Return the [x, y] coordinate for the center point of the cell that contains the specified text.  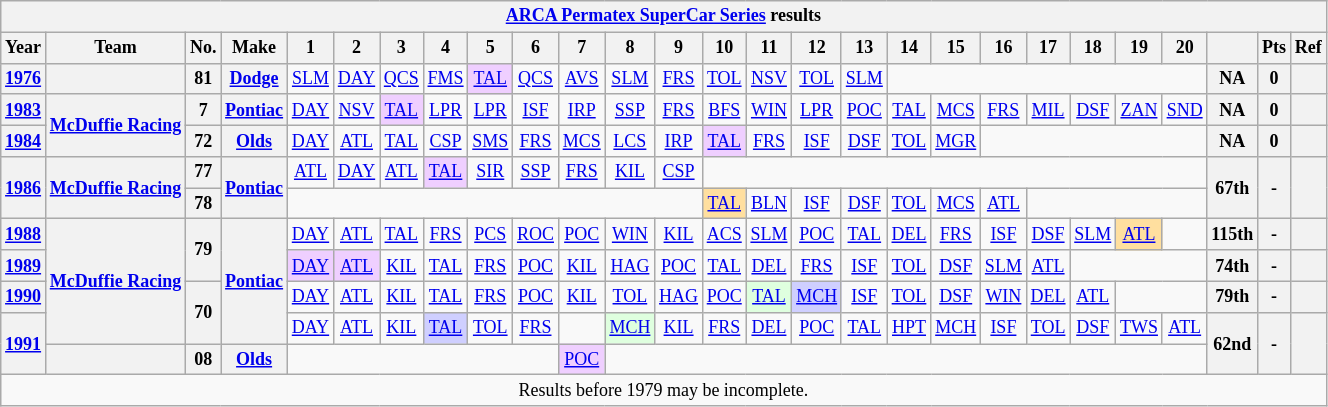
FMS [446, 78]
5 [490, 48]
115th [1232, 234]
SND [1184, 110]
1988 [24, 234]
6 [536, 48]
1990 [24, 296]
81 [204, 78]
ARCA Permatex SuperCar Series results [664, 16]
Ref [1308, 48]
SMS [490, 140]
18 [1093, 48]
19 [1140, 48]
1986 [24, 188]
4 [446, 48]
77 [204, 172]
LCS [630, 140]
13 [864, 48]
2 [356, 48]
No. [204, 48]
AVS [582, 78]
15 [956, 48]
Results before 1979 may be incomplete. [664, 390]
9 [679, 48]
MGR [956, 140]
3 [402, 48]
HPT [909, 328]
PCS [490, 234]
Year [24, 48]
1991 [24, 343]
Team [115, 48]
1989 [24, 266]
MIL [1048, 110]
ZAN [1140, 110]
1983 [24, 110]
79 [204, 250]
70 [204, 312]
14 [909, 48]
SIR [490, 172]
74th [1232, 266]
62nd [1232, 343]
1976 [24, 78]
TWS [1140, 328]
Make [254, 48]
10 [724, 48]
78 [204, 204]
20 [1184, 48]
08 [204, 360]
ACS [724, 234]
Dodge [254, 78]
BLN [769, 204]
16 [1004, 48]
67th [1232, 188]
17 [1048, 48]
ROC [536, 234]
Pts [1274, 48]
BFS [724, 110]
72 [204, 140]
12 [817, 48]
8 [630, 48]
79th [1232, 296]
1 [310, 48]
11 [769, 48]
1984 [24, 140]
